From the cell containing the given text, extract its center point as [x, y] coordinate. 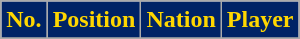
Position [94, 20]
Nation [181, 20]
Player [260, 20]
No. [24, 20]
